Identify which cell holds the provided text, then report its [X, Y] central coordinate. 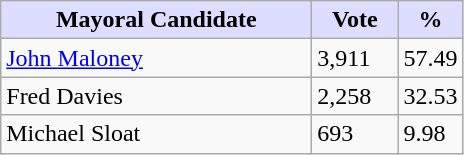
32.53 [430, 96]
Mayoral Candidate [156, 20]
Michael Sloat [156, 134]
Fred Davies [156, 96]
John Maloney [156, 58]
57.49 [430, 58]
2,258 [355, 96]
% [430, 20]
3,911 [355, 58]
693 [355, 134]
Vote [355, 20]
9.98 [430, 134]
